Pinpoint the cell where the given text exists, returning its [x, y] midpoint coordinate. 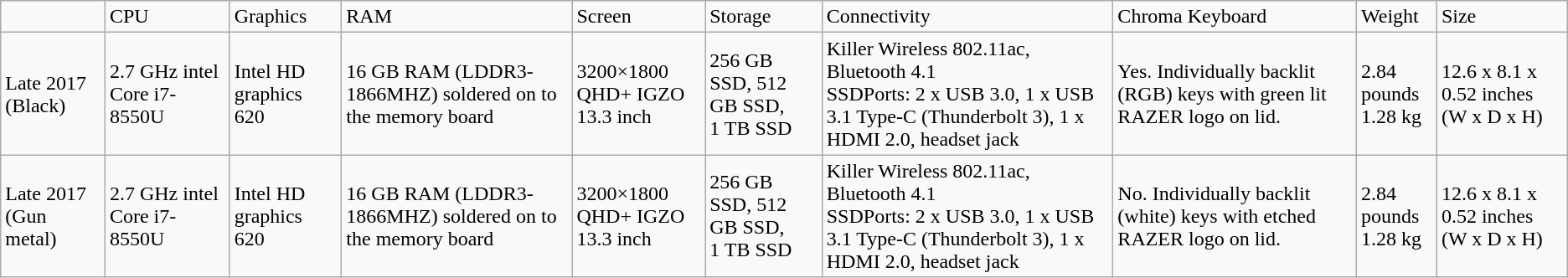
Weight [1397, 17]
Yes. Individually backlit (RGB) keys with green lit RAZER logo on lid. [1235, 94]
RAM [457, 17]
Graphics [286, 17]
Size [1502, 17]
Late 2017 (Gun metal) [54, 216]
Storage [764, 17]
CPU [168, 17]
Connectivity [967, 17]
Screen [638, 17]
Chroma Keyboard [1235, 17]
No. Individually backlit (white) keys with etched RAZER logo on lid. [1235, 216]
Late 2017 (Black) [54, 94]
